From the cell containing the given text, extract its center point as [x, y] coordinate. 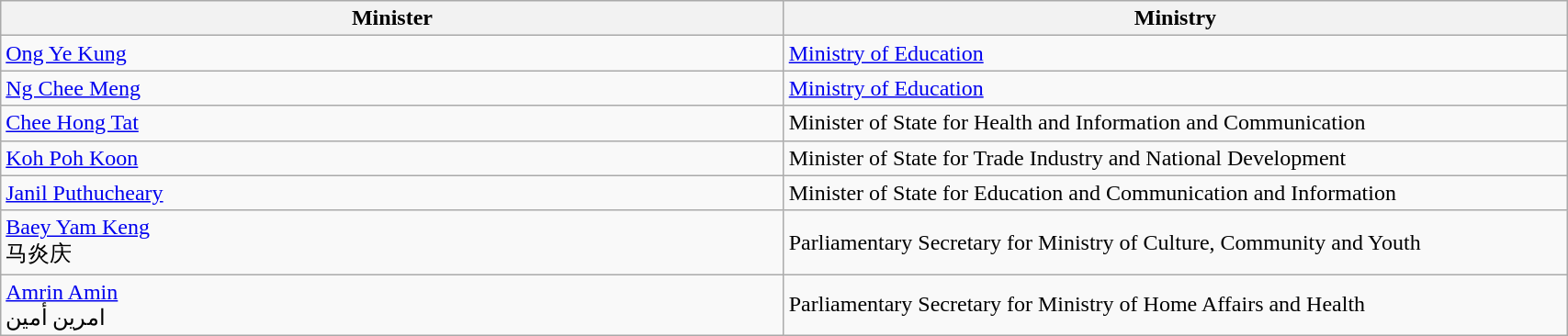
Minister of State for Trade Industry and National Development [1175, 158]
Janil Puthucheary [392, 193]
Minister [392, 18]
Parliamentary Secretary for Ministry of Culture, Community and Youth [1175, 242]
Minister of State for Health and Information and Communication [1175, 123]
Ng Chee Meng [392, 88]
Minister of State for Education and Communication and Information [1175, 193]
Koh Poh Koon [392, 158]
Parliamentary Secretary for Ministry of Home Affairs and Health [1175, 305]
Ong Ye Kung [392, 53]
Baey Yam Keng 马炎庆 [392, 242]
Ministry [1175, 18]
Amrin Amin امرين أمين [392, 305]
Chee Hong Tat [392, 123]
